Determine the (x, y) coordinate at the center of the cell enclosing the given text.  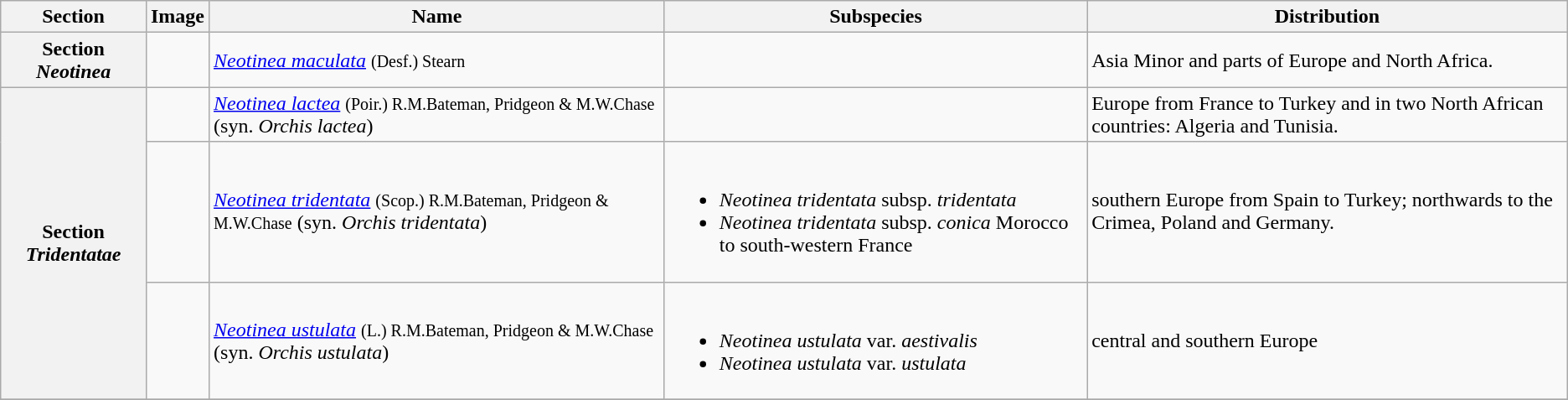
Name (437, 17)
Subspecies (875, 17)
Europe from France to Turkey and in two North African countries: Algeria and Tunisia. (1328, 114)
Asia Minor and parts of Europe and North Africa. (1328, 60)
Section Tridentatae (74, 243)
Neotinea tridentata subsp. tridentata Neotinea tridentata subsp. conica Morocco to south-western France (875, 211)
Neotinea lactea (Poir.) R.M.Bateman, Pridgeon & M.W.Chase (syn. Orchis lactea) (437, 114)
Section Neotinea (74, 60)
Neotinea ustulata (L.) R.M.Bateman, Pridgeon & M.W.Chase (syn. Orchis ustulata) (437, 340)
Neotinea maculata (Desf.) Stearn (437, 60)
Distribution (1328, 17)
Image (178, 17)
central and southern Europe (1328, 340)
Neotinea ustulata var. aestivalis Neotinea ustulata var. ustulata (875, 340)
Section (74, 17)
southern Europe from Spain to Turkey; northwards to the Crimea, Poland and Germany. (1328, 211)
Neotinea tridentata (Scop.) R.M.Bateman, Pridgeon & M.W.Chase (syn. Orchis tridentata) (437, 211)
